Provide the (x, y) coordinate of the cell's center where the given text is located.  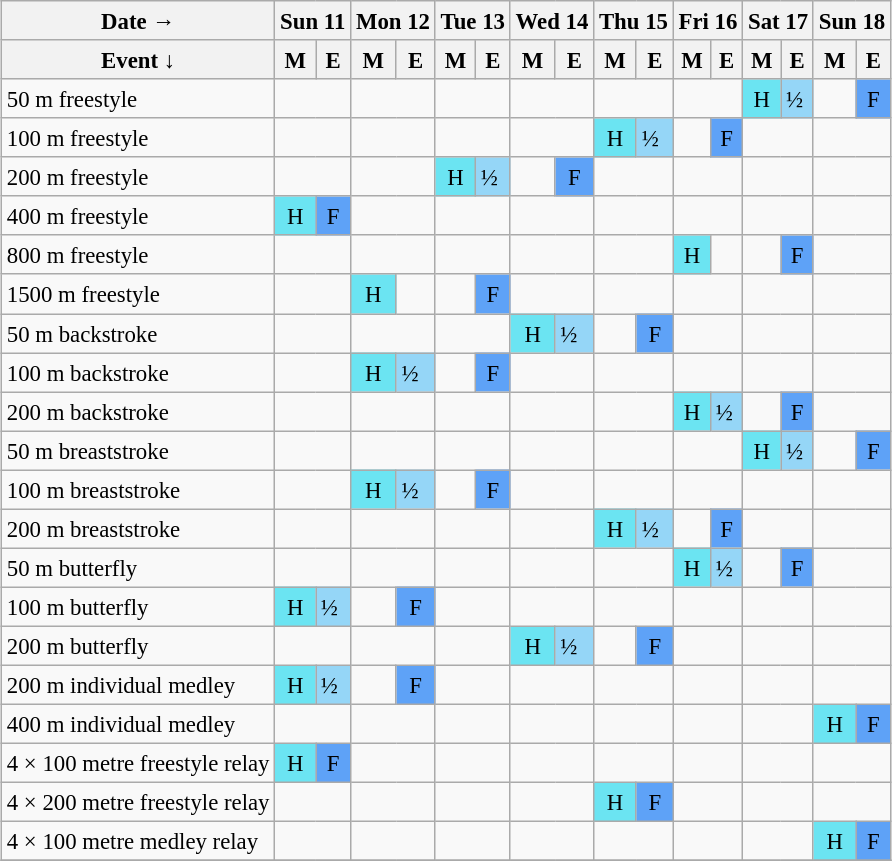
200 m breaststroke (138, 528)
100 m freestyle (138, 138)
Event ↓ (138, 60)
50 m butterfly (138, 568)
50 m backstroke (138, 334)
50 m breaststroke (138, 450)
200 m butterfly (138, 646)
4 × 100 metre medley relay (138, 842)
Thu 15 (634, 20)
Date → (138, 20)
400 m freestyle (138, 216)
200 m individual medley (138, 684)
Sun 11 (313, 20)
50 m freestyle (138, 98)
400 m individual medley (138, 724)
800 m freestyle (138, 254)
100 m backstroke (138, 372)
Fri 16 (708, 20)
Sun 18 (852, 20)
Mon 12 (394, 20)
100 m breaststroke (138, 490)
200 m backstroke (138, 412)
4 × 100 metre freestyle relay (138, 764)
Sat 17 (778, 20)
Wed 14 (552, 20)
200 m freestyle (138, 176)
100 m butterfly (138, 606)
Tue 13 (472, 20)
4 × 200 metre freestyle relay (138, 802)
1500 m freestyle (138, 294)
